Capture the cell that displays the provided text and extract its (X, Y) central coordinate. 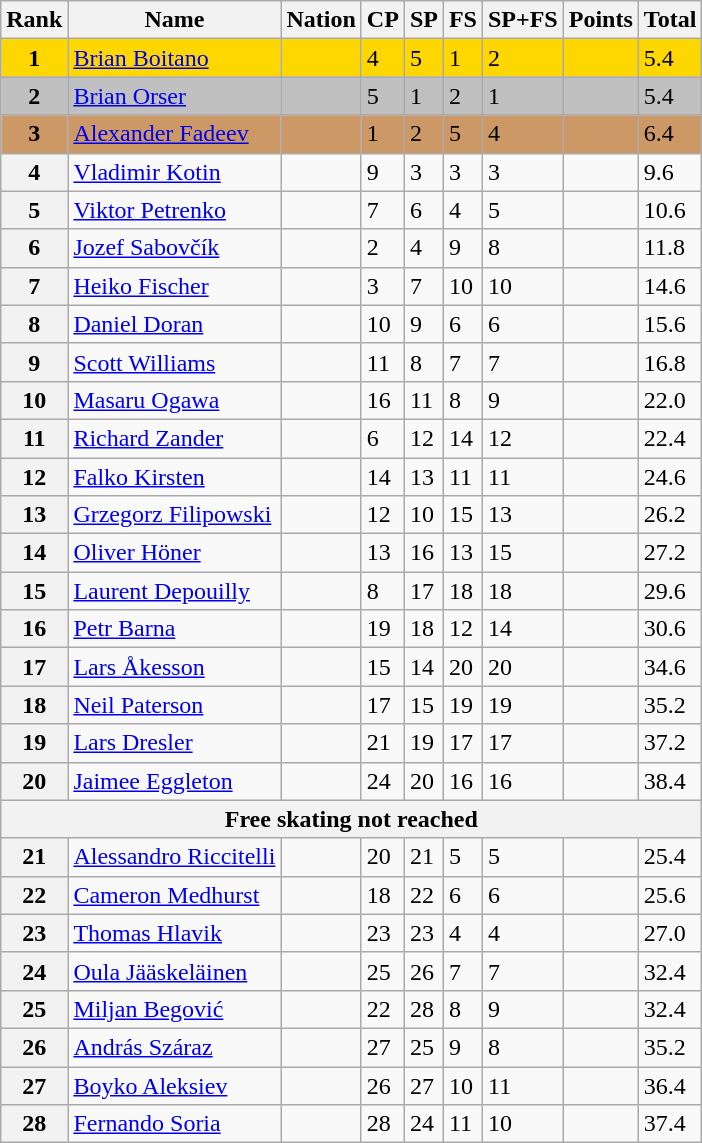
Lars Åkesson (174, 667)
Alexander Fadeev (174, 134)
Brian Orser (174, 96)
30.6 (670, 629)
Neil Paterson (174, 705)
6.4 (670, 134)
Thomas Hlavik (174, 933)
Alessandro Riccitelli (174, 857)
Masaru Ogawa (174, 400)
FS (462, 20)
CP (382, 20)
38.4 (670, 781)
27.2 (670, 553)
Heiko Fischer (174, 286)
26.2 (670, 515)
9.6 (670, 172)
Richard Zander (174, 438)
SP (424, 20)
Points (600, 20)
Scott Williams (174, 362)
34.6 (670, 667)
Jaimee Eggleton (174, 781)
25.4 (670, 857)
Vladimir Kotin (174, 172)
Total (670, 20)
36.4 (670, 1085)
Rank (34, 20)
Daniel Doran (174, 324)
Laurent Depouilly (174, 591)
29.6 (670, 591)
Petr Barna (174, 629)
Name (174, 20)
25.6 (670, 895)
22.0 (670, 400)
András Száraz (174, 1047)
Falko Kirsten (174, 477)
Lars Dresler (174, 743)
24.6 (670, 477)
Brian Boitano (174, 58)
37.2 (670, 743)
Jozef Sabovčík (174, 248)
SP+FS (522, 20)
Oula Jääskeläinen (174, 971)
Cameron Medhurst (174, 895)
14.6 (670, 286)
Viktor Petrenko (174, 210)
27.0 (670, 933)
Grzegorz Filipowski (174, 515)
22.4 (670, 438)
37.4 (670, 1124)
Fernando Soria (174, 1124)
11.8 (670, 248)
10.6 (670, 210)
Miljan Begović (174, 1009)
16.8 (670, 362)
15.6 (670, 324)
Oliver Höner (174, 553)
Boyko Aleksiev (174, 1085)
Nation (321, 20)
Free skating not reached (352, 819)
